Scan for the cell matching the given text and deliver its (X, Y) coordinate at center. 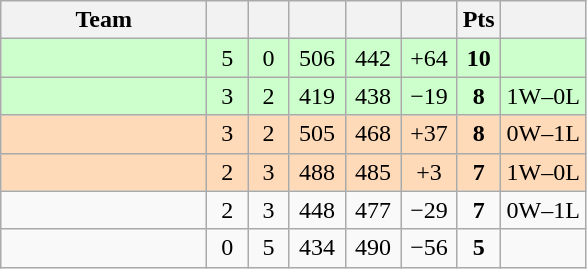
485 (373, 172)
Pts (478, 20)
−29 (429, 210)
438 (373, 96)
−19 (429, 96)
442 (373, 58)
490 (373, 248)
468 (373, 134)
+37 (429, 134)
505 (317, 134)
506 (317, 58)
10 (478, 58)
488 (317, 172)
+64 (429, 58)
477 (373, 210)
Team (104, 20)
434 (317, 248)
419 (317, 96)
448 (317, 210)
+3 (429, 172)
−56 (429, 248)
